Detect which cell encompasses the target text, then output its (x, y) center coordinate. 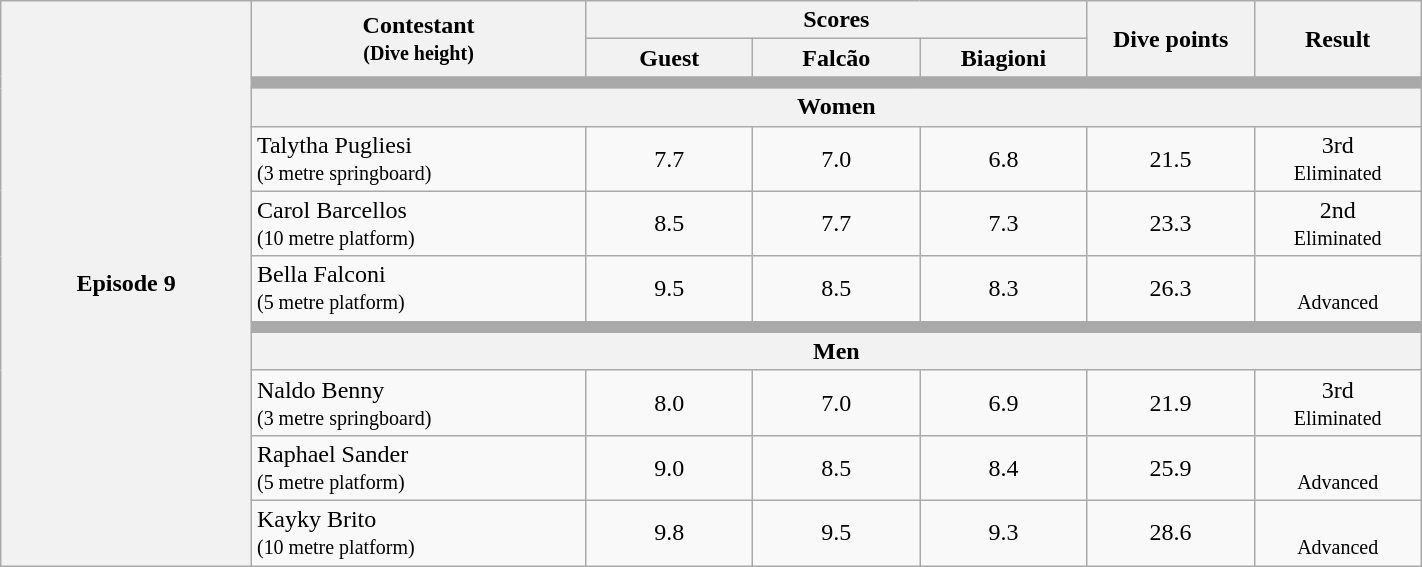
Result (1338, 39)
Falcão (836, 58)
Guest (670, 58)
9.3 (1004, 532)
Kayky Brito(10 metre platform) (418, 532)
21.5 (1170, 158)
Raphael Sander(5 metre platform) (418, 468)
21.9 (1170, 402)
Naldo Benny(3 metre springboard) (418, 402)
Talytha Pugliesi(3 metre springboard) (418, 158)
Biagioni (1004, 58)
2ndEliminated (1338, 224)
Men (836, 351)
Scores (836, 20)
23.3 (1170, 224)
25.9 (1170, 468)
8.0 (670, 402)
Bella Falconi(5 metre platform) (418, 288)
8.3 (1004, 288)
28.6 (1170, 532)
7.3 (1004, 224)
Dive points (1170, 39)
9.0 (670, 468)
Carol Barcellos(10 metre platform) (418, 224)
9.8 (670, 532)
Episode 9 (126, 284)
Women (836, 107)
Contestant(Dive height) (418, 39)
8.4 (1004, 468)
6.9 (1004, 402)
26.3 (1170, 288)
6.8 (1004, 158)
